From the cell containing the given text, extract its center point as (X, Y) coordinate. 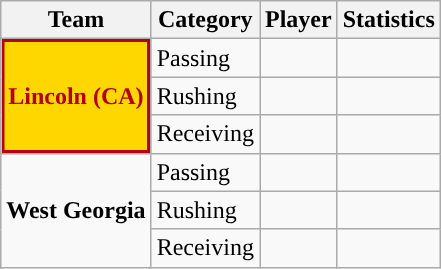
Lincoln (CA) (76, 96)
Player (299, 20)
Statistics (388, 20)
Team (76, 20)
Category (205, 20)
West Georgia (76, 210)
